Detect which cell encompasses the target text, then output its (x, y) center coordinate. 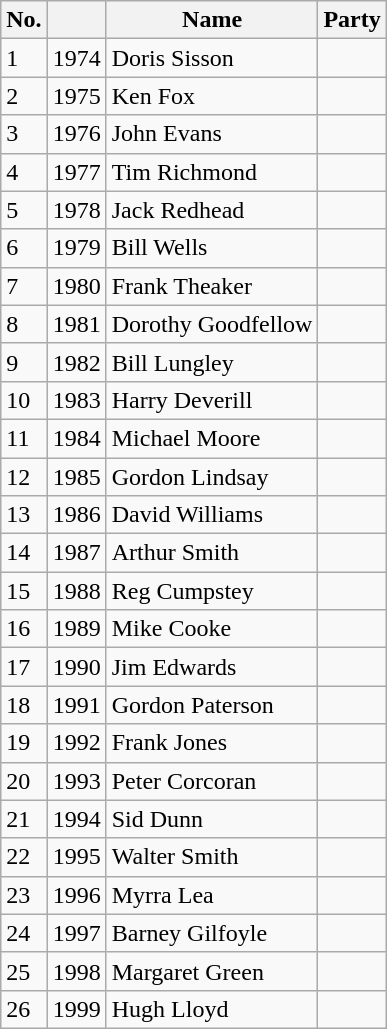
Name (212, 20)
Bill Wells (212, 248)
13 (24, 515)
16 (24, 629)
3 (24, 134)
Reg Cumpstey (212, 591)
Frank Jones (212, 743)
18 (24, 705)
Gordon Lindsay (212, 477)
Harry Deverill (212, 400)
Doris Sisson (212, 58)
7 (24, 286)
1984 (76, 438)
Bill Lungley (212, 362)
11 (24, 438)
1997 (76, 933)
17 (24, 667)
1995 (76, 857)
1993 (76, 781)
14 (24, 553)
John Evans (212, 134)
1999 (76, 1009)
1989 (76, 629)
20 (24, 781)
1985 (76, 477)
1988 (76, 591)
1992 (76, 743)
12 (24, 477)
Jim Edwards (212, 667)
19 (24, 743)
1978 (76, 210)
5 (24, 210)
9 (24, 362)
1987 (76, 553)
No. (24, 20)
Tim Richmond (212, 172)
Walter Smith (212, 857)
1991 (76, 705)
1 (24, 58)
4 (24, 172)
25 (24, 971)
2 (24, 96)
Ken Fox (212, 96)
15 (24, 591)
Michael Moore (212, 438)
Jack Redhead (212, 210)
1994 (76, 819)
1974 (76, 58)
David Williams (212, 515)
1986 (76, 515)
1996 (76, 895)
22 (24, 857)
1981 (76, 324)
Dorothy Goodfellow (212, 324)
8 (24, 324)
Margaret Green (212, 971)
1990 (76, 667)
Frank Theaker (212, 286)
1977 (76, 172)
Myrra Lea (212, 895)
Sid Dunn (212, 819)
Mike Cooke (212, 629)
1980 (76, 286)
1998 (76, 971)
1976 (76, 134)
1979 (76, 248)
Peter Corcoran (212, 781)
Barney Gilfoyle (212, 933)
26 (24, 1009)
24 (24, 933)
10 (24, 400)
6 (24, 248)
Gordon Paterson (212, 705)
21 (24, 819)
Arthur Smith (212, 553)
1982 (76, 362)
1975 (76, 96)
Party (352, 20)
23 (24, 895)
1983 (76, 400)
Hugh Lloyd (212, 1009)
